Determine the (X, Y) coordinate at the center of the cell enclosing the given text.  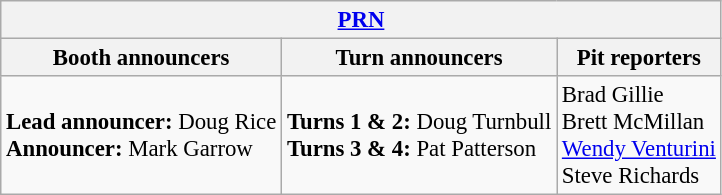
Turn announcers (420, 58)
Turns 1 & 2: Doug TurnbullTurns 3 & 4: Pat Patterson (420, 136)
PRN (361, 20)
Brad GillieBrett McMillanWendy VenturiniSteve Richards (640, 136)
Booth announcers (142, 58)
Pit reporters (640, 58)
Lead announcer: Doug RiceAnnouncer: Mark Garrow (142, 136)
